Provide the [x, y] coordinate of the cell's center where the given text is located.  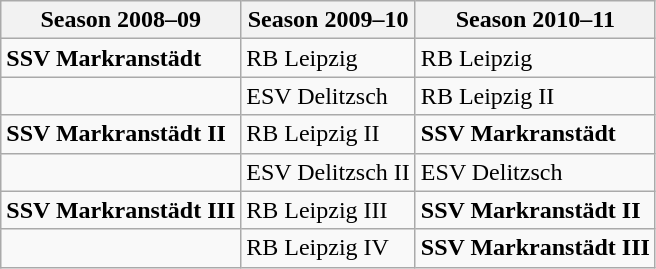
RB Leipzig IV [328, 248]
ESV Delitzsch II [328, 172]
Season 2008–09 [121, 20]
RB Leipzig III [328, 210]
Season 2010–11 [535, 20]
Season 2009–10 [328, 20]
